Extract the (x, y) coordinate from the center of the cell holding the provided text.  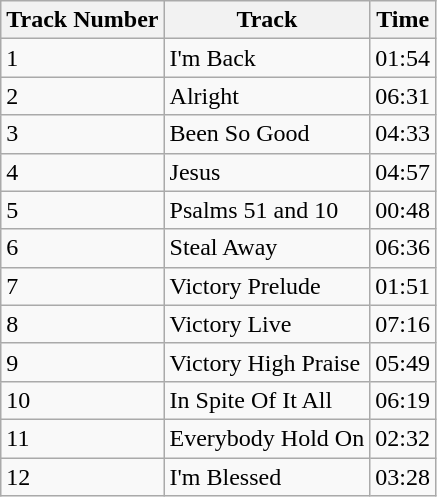
07:16 (403, 324)
1 (82, 58)
12 (82, 477)
05:49 (403, 362)
06:19 (403, 400)
Victory High Praise (267, 362)
10 (82, 400)
02:32 (403, 438)
11 (82, 438)
8 (82, 324)
6 (82, 248)
Alright (267, 96)
I'm Back (267, 58)
Psalms 51 and 10 (267, 210)
I'm Blessed (267, 477)
9 (82, 362)
03:28 (403, 477)
4 (82, 172)
Been So Good (267, 134)
Track Number (82, 20)
Victory Live (267, 324)
06:31 (403, 96)
06:36 (403, 248)
In Spite Of It All (267, 400)
Jesus (267, 172)
04:33 (403, 134)
04:57 (403, 172)
01:54 (403, 58)
7 (82, 286)
3 (82, 134)
01:51 (403, 286)
Steal Away (267, 248)
Victory Prelude (267, 286)
Everybody Hold On (267, 438)
00:48 (403, 210)
2 (82, 96)
5 (82, 210)
Time (403, 20)
Track (267, 20)
